Pinpoint the cell where the given text exists, returning its (X, Y) midpoint coordinate. 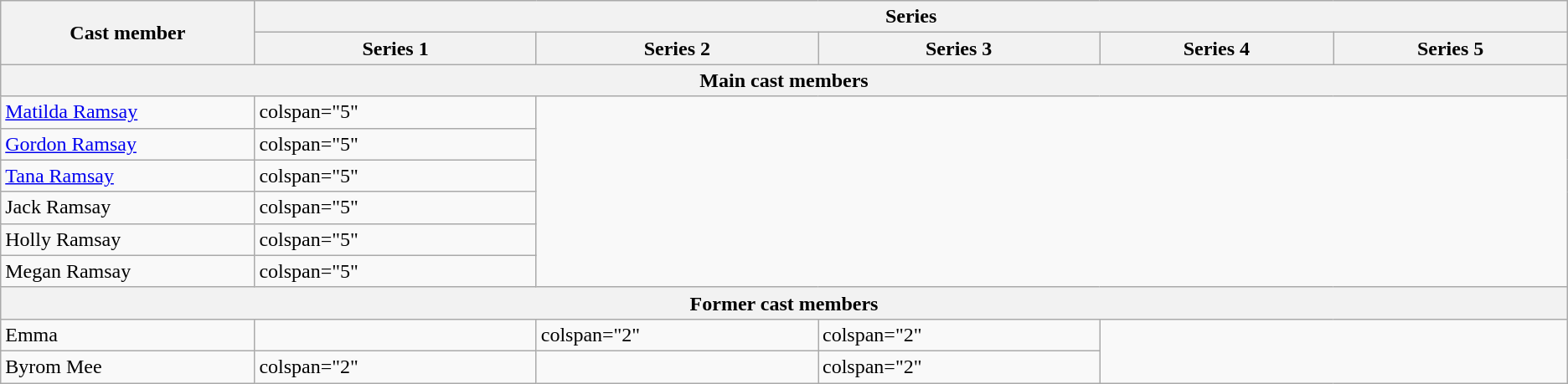
Holly Ramsay (127, 239)
Tana Ramsay (127, 176)
Series 3 (958, 49)
Megan Ramsay (127, 271)
Emma (127, 335)
Former cast members (784, 303)
Gordon Ramsay (127, 144)
Byrom Mee (127, 366)
Series 4 (1216, 49)
Jack Ramsay (127, 207)
Matilda Ramsay (127, 112)
Series 2 (677, 49)
Series 1 (395, 49)
Cast member (127, 33)
Series (911, 17)
Main cast members (784, 80)
Series 5 (1451, 49)
